Search for the cell housing the specified text and yield its [x, y] center coordinate. 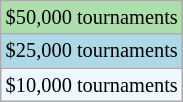
$50,000 tournaments [92, 17]
$25,000 tournaments [92, 51]
$10,000 tournaments [92, 85]
